Return the (x, y) coordinate for the center point of the cell that contains the specified text.  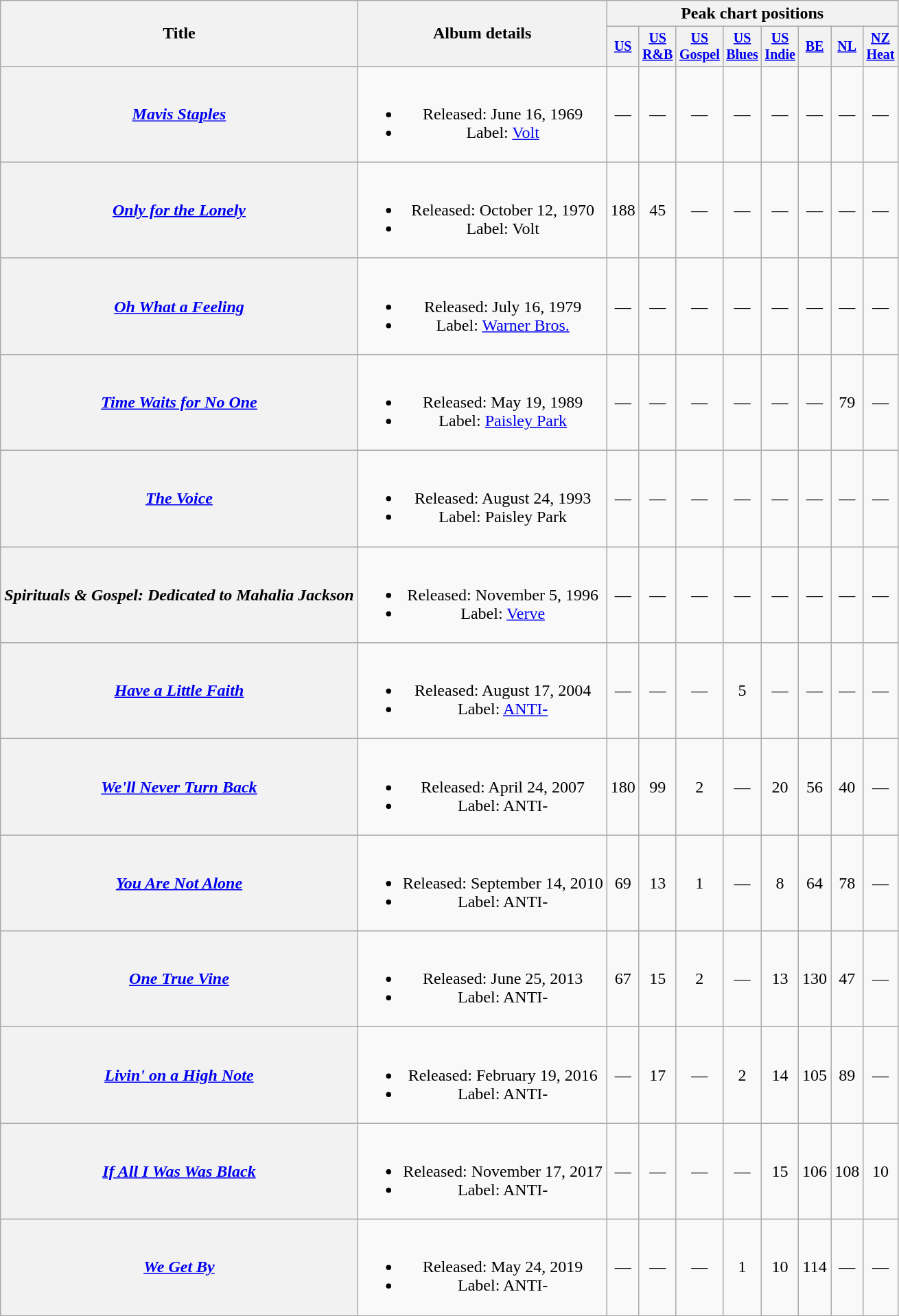
Released: November 5, 1996Label: Verve (482, 595)
78 (847, 883)
188 (623, 210)
Released: August 24, 1993Label: Paisley Park (482, 499)
47 (847, 979)
56 (815, 787)
Released: September 14, 2010Label: ANTI- (482, 883)
Title (179, 34)
If All I Was Was Black (179, 1171)
USIndie (780, 47)
Released: February 19, 2016Label: ANTI- (482, 1075)
NL (847, 47)
14 (780, 1075)
Released: May 19, 1989Label: Paisley Park (482, 402)
108 (847, 1171)
130 (815, 979)
Released: June 16, 1969Label: Volt (482, 114)
99 (657, 787)
We'll Never Turn Back (179, 787)
US (623, 47)
Released: October 12, 1970Label: Volt (482, 210)
105 (815, 1075)
8 (780, 883)
We Get By (179, 1267)
Released: July 16, 1979Label: Warner Bros. (482, 306)
20 (780, 787)
89 (847, 1075)
USGospel (699, 47)
Released: August 17, 2004Label: ANTI- (482, 691)
You Are Not Alone (179, 883)
67 (623, 979)
40 (847, 787)
180 (623, 787)
Only for the Lonely (179, 210)
5 (742, 691)
USBlues (742, 47)
45 (657, 210)
The Voice (179, 499)
106 (815, 1171)
Mavis Staples (179, 114)
BE (815, 47)
64 (815, 883)
USR&B (657, 47)
Have a Little Faith (179, 691)
79 (847, 402)
One True Vine (179, 979)
Released: June 25, 2013Label: ANTI- (482, 979)
Time Waits for No One (179, 402)
114 (815, 1267)
Livin' on a High Note (179, 1075)
Oh What a Feeling (179, 306)
Peak chart positions (752, 14)
NZHeat (881, 47)
Spirituals & Gospel: Dedicated to Mahalia Jackson (179, 595)
Released: November 17, 2017Label: ANTI- (482, 1171)
Released: May 24, 2019Label: ANTI- (482, 1267)
69 (623, 883)
Released: April 24, 2007Label: ANTI- (482, 787)
17 (657, 1075)
Album details (482, 34)
